Output the [X, Y] coordinate of the center of the cell containing the given text.  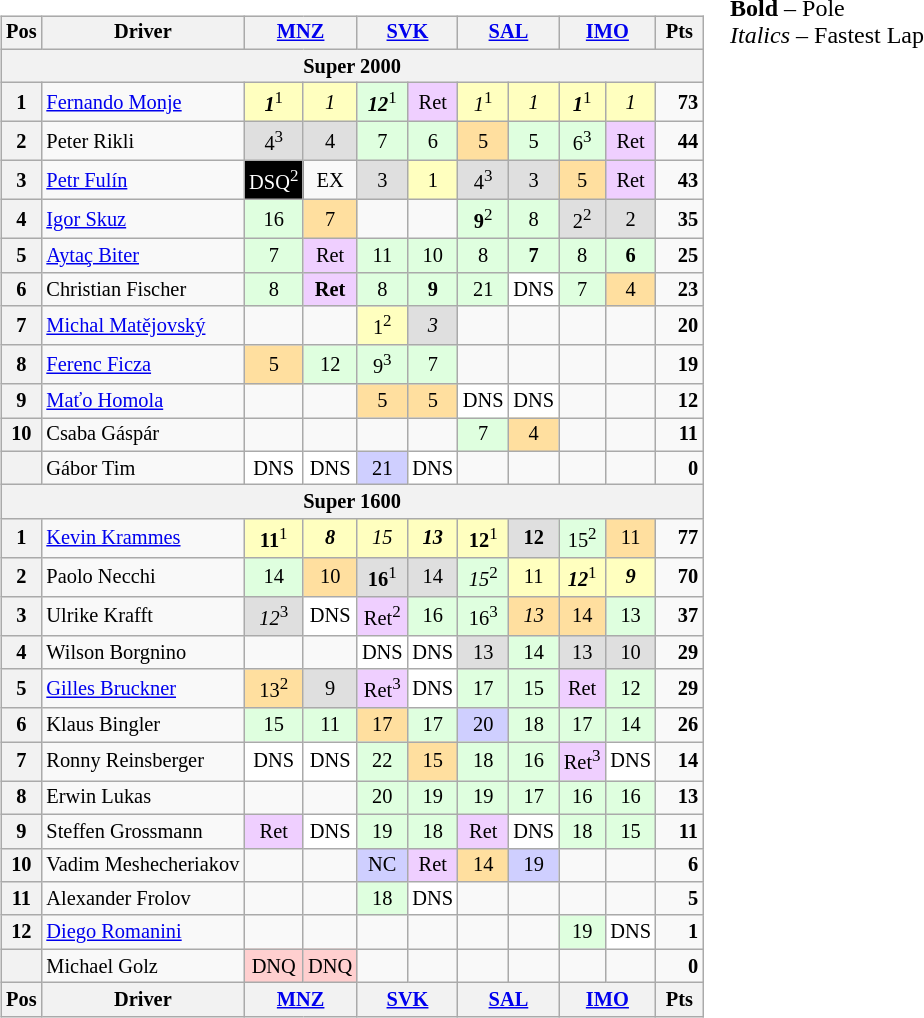
EX [330, 180]
Super 1600 [352, 502]
111 [274, 538]
Michal Matějovský [142, 326]
77 [680, 538]
23 [680, 289]
Csaba Gáspár [142, 435]
Igor Skuz [142, 220]
Christian Fischer [142, 289]
44 [680, 142]
DSQ2 [274, 180]
Klaus Bingler [142, 725]
Kevin Krammes [142, 538]
Super 2000 [352, 66]
Maťo Homola [142, 401]
Ulrike Krafft [142, 616]
NC [382, 865]
Gábor Tim [142, 468]
Fernando Monje [142, 102]
26 [680, 725]
25 [680, 256]
Ret2 [382, 616]
93 [382, 364]
Wilson Borgnino [142, 652]
123 [274, 616]
Erwin Lukas [142, 798]
163 [483, 616]
161 [382, 578]
Michael Golz [142, 966]
Vadim Meshecheriakov [142, 865]
Ferenc Ficza [142, 364]
73 [680, 102]
Diego Romanini [142, 932]
37 [680, 616]
63 [582, 142]
Steffen Grossmann [142, 831]
Alexander Frolov [142, 899]
35 [680, 220]
Peter Rikli [142, 142]
Ronny Reinsberger [142, 762]
Petr Fulín [142, 180]
92 [483, 220]
70 [680, 578]
Gilles Bruckner [142, 688]
Paolo Necchi [142, 578]
132 [274, 688]
Aytaç Biter [142, 256]
